Extract the (X, Y) coordinate from the center of the cell holding the provided text.  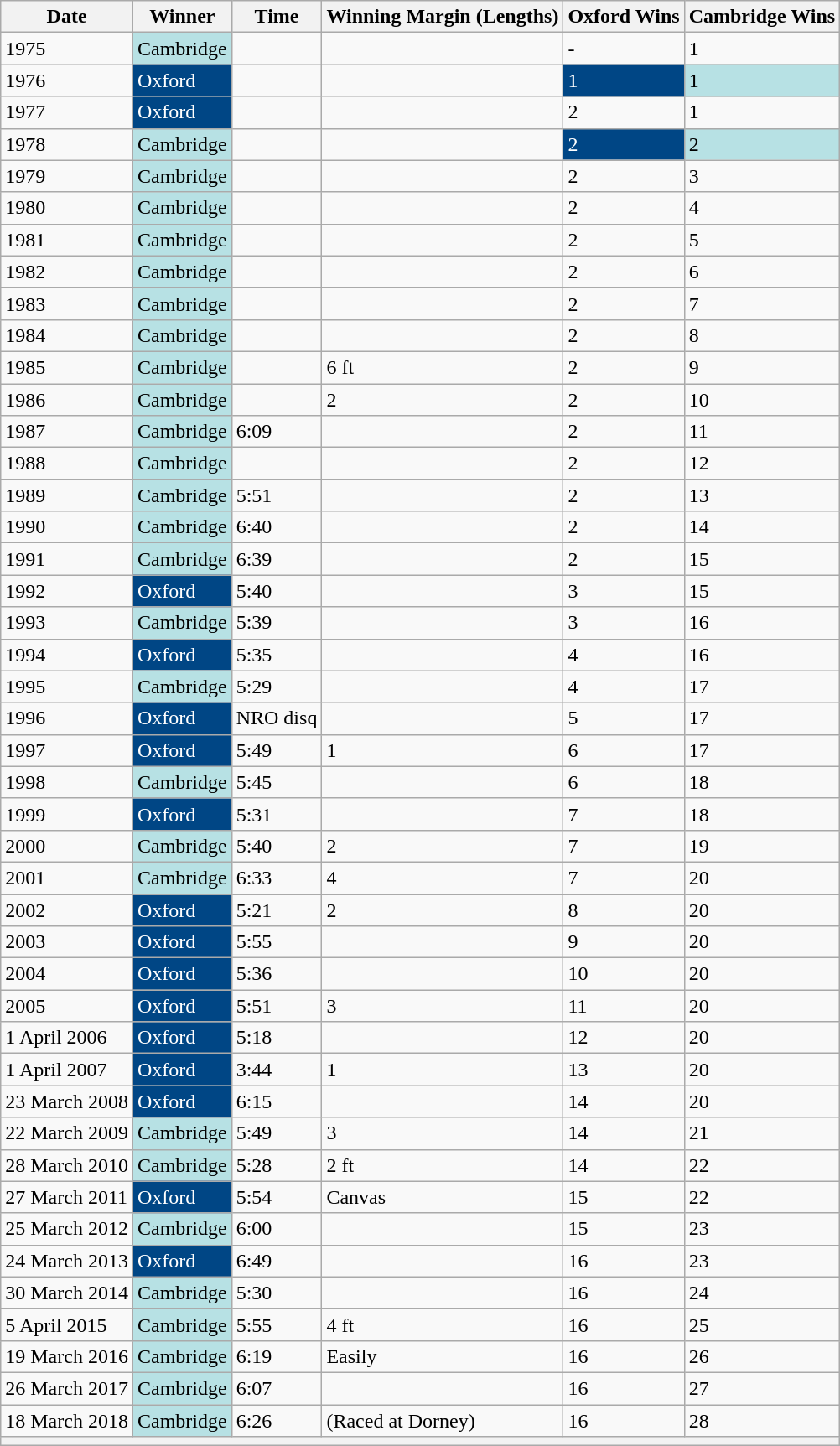
28 March 2010 (67, 1165)
1977 (67, 112)
2004 (67, 974)
27 (762, 1388)
1996 (67, 718)
6:49 (277, 1261)
19 (762, 846)
2 ft (443, 1165)
5 April 2015 (67, 1324)
1976 (67, 80)
5:28 (277, 1165)
1997 (67, 750)
(Raced at Dorney) (443, 1421)
3:44 (277, 1070)
23 March 2008 (67, 1101)
5:35 (277, 655)
1 April 2007 (67, 1070)
1985 (67, 367)
1987 (67, 432)
28 (762, 1421)
1993 (67, 623)
1 April 2006 (67, 1038)
5:54 (277, 1197)
5:45 (277, 782)
6:33 (277, 878)
5:31 (277, 814)
1988 (67, 464)
5:39 (277, 623)
1991 (67, 559)
1983 (67, 303)
Date (67, 17)
Canvas (443, 1197)
2000 (67, 846)
1999 (67, 814)
6:15 (277, 1101)
30 March 2014 (67, 1293)
1982 (67, 272)
24 March 2013 (67, 1261)
25 (762, 1324)
Oxford Wins (624, 17)
1994 (67, 655)
26 March 2017 (67, 1388)
5:36 (277, 974)
27 March 2011 (67, 1197)
1992 (67, 591)
Easily (443, 1356)
1986 (67, 400)
Cambridge Wins (762, 17)
1984 (67, 335)
24 (762, 1293)
6:00 (277, 1229)
1980 (67, 208)
6:07 (277, 1388)
5:18 (277, 1038)
6:40 (277, 527)
Winning Margin (Lengths) (443, 17)
1989 (67, 495)
2002 (67, 910)
1975 (67, 49)
4 ft (443, 1324)
2005 (67, 1006)
21 (762, 1133)
26 (762, 1356)
1990 (67, 527)
1995 (67, 687)
1998 (67, 782)
19 March 2016 (67, 1356)
Winner (182, 17)
2001 (67, 878)
18 March 2018 (67, 1421)
6:19 (277, 1356)
6:39 (277, 559)
6:26 (277, 1421)
25 March 2012 (67, 1229)
Time (277, 17)
5:21 (277, 910)
5:30 (277, 1293)
22 March 2009 (67, 1133)
5:29 (277, 687)
1981 (67, 240)
1978 (67, 144)
2003 (67, 942)
- (624, 49)
1979 (67, 176)
6:09 (277, 432)
6 ft (443, 367)
NRO disq (277, 718)
